Capture the cell that displays the provided text and extract its (x, y) central coordinate. 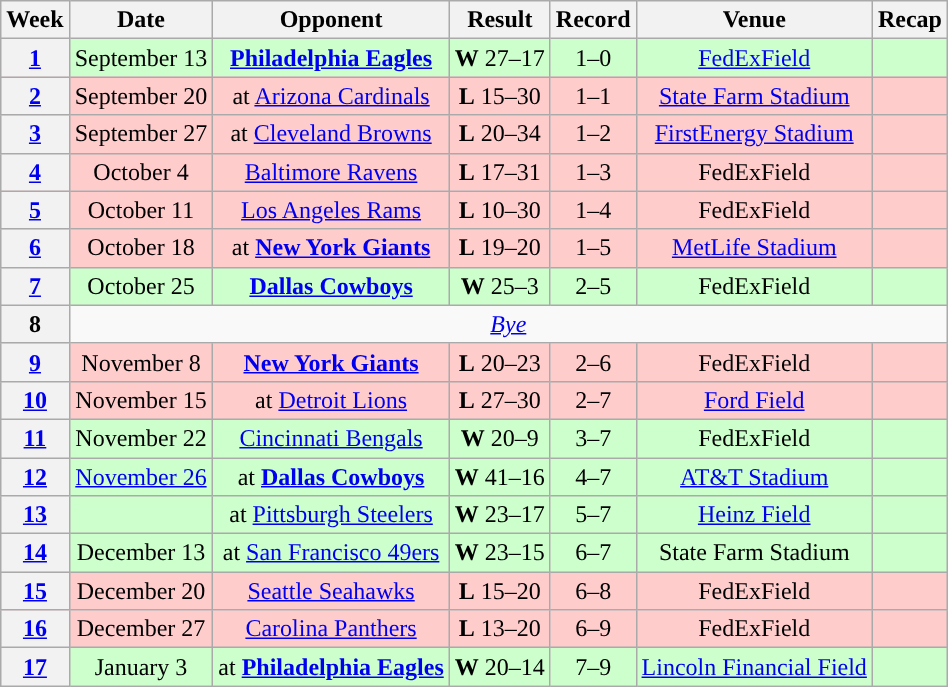
6 (35, 248)
Result (500, 20)
Los Angeles Rams (331, 210)
L 20–34 (500, 134)
Philadelphia Eagles (331, 58)
6–9 (593, 629)
AT&T Stadium (754, 477)
13 (35, 515)
Date (141, 20)
5 (35, 210)
W 27–17 (500, 58)
MetLife Stadium (754, 248)
W 25–3 (500, 286)
11 (35, 438)
3–7 (593, 438)
October 4 (141, 172)
15 (35, 591)
6–8 (593, 591)
3 (35, 134)
Week (35, 20)
September 20 (141, 96)
at Dallas Cowboys (331, 477)
November 26 (141, 477)
1–2 (593, 134)
at Philadelphia Eagles (331, 667)
Cincinnati Bengals (331, 438)
9 (35, 362)
12 (35, 477)
November 15 (141, 400)
Bye (508, 324)
2 (35, 96)
New York Giants (331, 362)
5–7 (593, 515)
7–9 (593, 667)
at Detroit Lions (331, 400)
October 11 (141, 210)
L 15–30 (500, 96)
Record (593, 20)
W 20–14 (500, 667)
1 (35, 58)
September 27 (141, 134)
at Pittsburgh Steelers (331, 515)
Dallas Cowboys (331, 286)
4–7 (593, 477)
January 3 (141, 667)
at New York Giants (331, 248)
1–3 (593, 172)
L 13–20 (500, 629)
2–7 (593, 400)
W 23–17 (500, 515)
November 8 (141, 362)
Heinz Field (754, 515)
4 (35, 172)
1–0 (593, 58)
1–1 (593, 96)
L 20–23 (500, 362)
1–4 (593, 210)
at Cleveland Browns (331, 134)
October 18 (141, 248)
8 (35, 324)
December 13 (141, 553)
L 10–30 (500, 210)
Venue (754, 20)
Baltimore Ravens (331, 172)
Seattle Seahawks (331, 591)
17 (35, 667)
December 20 (141, 591)
7 (35, 286)
September 13 (141, 58)
16 (35, 629)
Lincoln Financial Field (754, 667)
10 (35, 400)
L 17–31 (500, 172)
W 23–15 (500, 553)
Opponent (331, 20)
Recap (910, 20)
L 19–20 (500, 248)
2–5 (593, 286)
L 15–20 (500, 591)
6–7 (593, 553)
1–5 (593, 248)
W 20–9 (500, 438)
L 27–30 (500, 400)
FirstEnergy Stadium (754, 134)
2–6 (593, 362)
14 (35, 553)
Ford Field (754, 400)
at San Francisco 49ers (331, 553)
November 22 (141, 438)
October 25 (141, 286)
at Arizona Cardinals (331, 96)
W 41–16 (500, 477)
December 27 (141, 629)
Carolina Panthers (331, 629)
